Return the [X, Y] coordinate for the center point of the cell that contains the specified text.  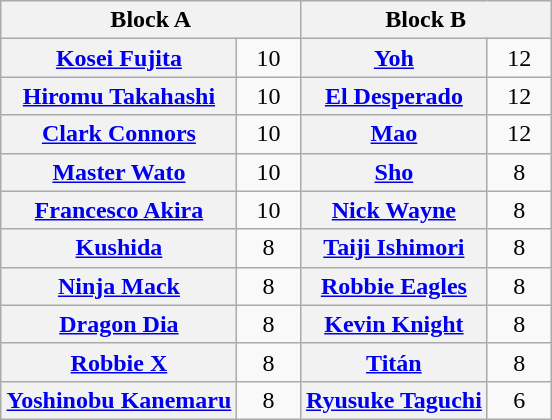
Hiromu Takahashi [119, 96]
Mao [394, 134]
Titán [394, 362]
Ninja Mack [119, 286]
Taiji Ishimori [394, 248]
Nick Wayne [394, 210]
El Desperado [394, 96]
Clark Connors [119, 134]
Yoh [394, 58]
Ryusuke Taguchi [394, 400]
Yoshinobu Kanemaru [119, 400]
6 [519, 400]
Dragon Dia [119, 324]
Kosei Fujita [119, 58]
Block B [426, 20]
Sho [394, 172]
Kushida [119, 248]
Kevin Knight [394, 324]
Robbie Eagles [394, 286]
Robbie X [119, 362]
Block A [150, 20]
Francesco Akira [119, 210]
Master Wato [119, 172]
